Search for the cell housing the specified text and yield its (x, y) center coordinate. 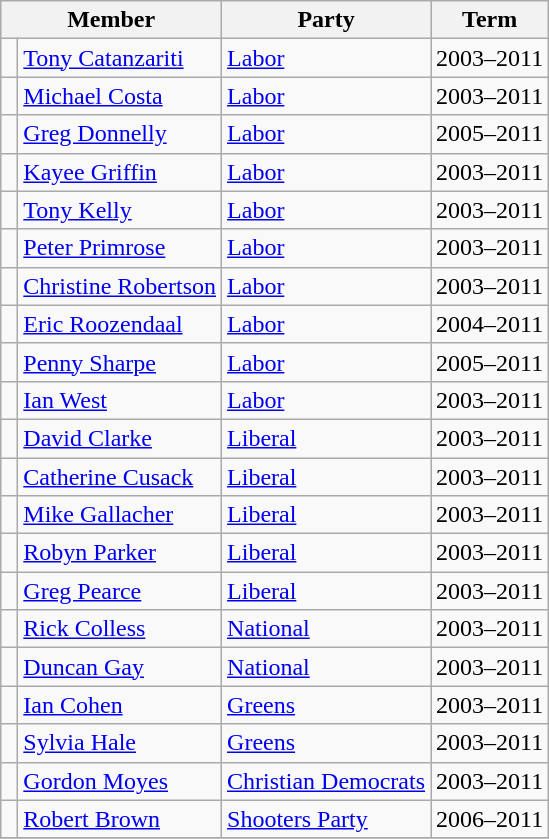
Peter Primrose (120, 248)
2006–2011 (490, 819)
Greg Pearce (120, 591)
Mike Gallacher (120, 515)
Christine Robertson (120, 286)
Shooters Party (326, 819)
Rick Colless (120, 629)
Eric Roozendaal (120, 324)
Christian Democrats (326, 781)
Ian Cohen (120, 705)
Member (112, 20)
Kayee Griffin (120, 172)
2004–2011 (490, 324)
Ian West (120, 400)
Sylvia Hale (120, 743)
Party (326, 20)
Catherine Cusack (120, 477)
Greg Donnelly (120, 134)
Gordon Moyes (120, 781)
Michael Costa (120, 96)
Duncan Gay (120, 667)
David Clarke (120, 438)
Penny Sharpe (120, 362)
Tony Catanzariti (120, 58)
Term (490, 20)
Robyn Parker (120, 553)
Tony Kelly (120, 210)
Robert Brown (120, 819)
